Capture the cell that displays the provided text and extract its [X, Y] central coordinate. 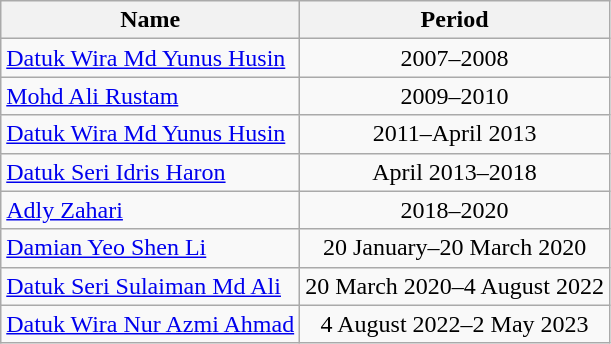
20 March 2020–4 August 2022 [455, 286]
2018–2020 [455, 210]
Period [455, 20]
April 2013–2018 [455, 172]
Datuk Seri Idris Haron [150, 172]
2011–April 2013 [455, 134]
Adly Zahari [150, 210]
Datuk Seri Sulaiman Md Ali [150, 286]
Datuk Wira Nur Azmi Ahmad [150, 324]
20 January–20 March 2020 [455, 248]
2009–2010 [455, 96]
Mohd Ali Rustam [150, 96]
Damian Yeo Shen Li [150, 248]
Name [150, 20]
4 August 2022–2 May 2023 [455, 324]
2007–2008 [455, 58]
